Return the (x, y) coordinate for the center point of the cell that contains the specified text.  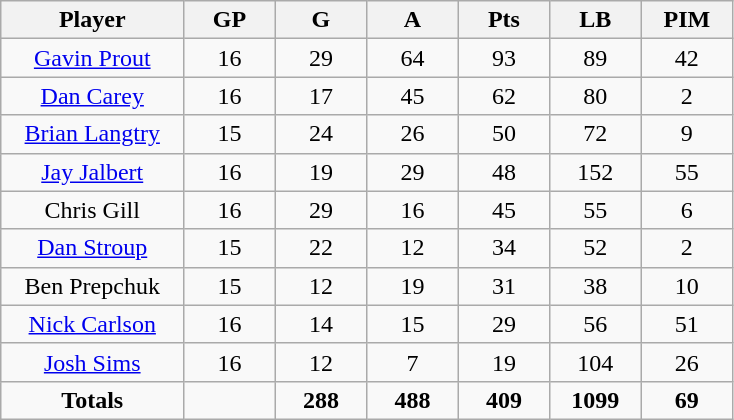
PIM (686, 20)
GP (230, 20)
9 (686, 134)
Jay Jalbert (92, 172)
72 (596, 134)
G (320, 20)
62 (504, 96)
Josh Sims (92, 362)
1099 (596, 400)
22 (320, 248)
17 (320, 96)
A (412, 20)
409 (504, 400)
31 (504, 286)
64 (412, 58)
Dan Stroup (92, 248)
48 (504, 172)
34 (504, 248)
89 (596, 58)
38 (596, 286)
51 (686, 324)
Gavin Prout (92, 58)
Chris Gill (92, 210)
7 (412, 362)
24 (320, 134)
Totals (92, 400)
Pts (504, 20)
Player (92, 20)
LB (596, 20)
14 (320, 324)
50 (504, 134)
69 (686, 400)
Ben Prepchuk (92, 286)
152 (596, 172)
56 (596, 324)
Nick Carlson (92, 324)
6 (686, 210)
80 (596, 96)
Brian Langtry (92, 134)
93 (504, 58)
10 (686, 286)
Dan Carey (92, 96)
288 (320, 400)
52 (596, 248)
42 (686, 58)
104 (596, 362)
488 (412, 400)
